Capture the cell that displays the provided text and extract its (X, Y) central coordinate. 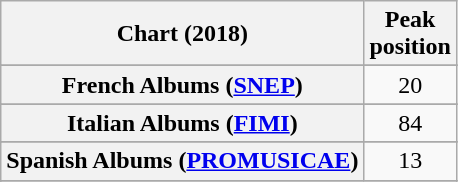
84 (410, 123)
Spanish Albums (PROMUSICAE) (182, 161)
Peak position (410, 34)
Chart (2018) (182, 34)
Italian Albums (FIMI) (182, 123)
French Albums (SNEP) (182, 85)
13 (410, 161)
20 (410, 85)
